Detect which cell encompasses the target text, then output its (X, Y) center coordinate. 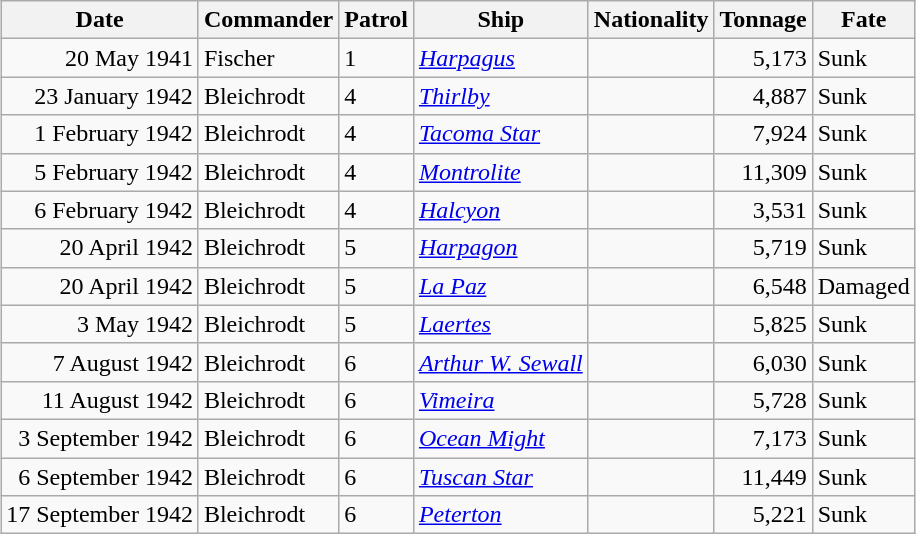
Laertes (500, 324)
Ship (500, 20)
Date (100, 20)
Harpagon (500, 248)
6 February 1942 (100, 210)
1 February 1942 (100, 134)
4,887 (763, 96)
17 September 1942 (100, 515)
Commander (268, 20)
11,309 (763, 172)
3,531 (763, 210)
6,548 (763, 286)
Tonnage (763, 20)
Fate (864, 20)
3 May 1942 (100, 324)
Damaged (864, 286)
Ocean Might (500, 438)
Harpagus (500, 58)
5,173 (763, 58)
5,728 (763, 400)
La Paz (500, 286)
5,221 (763, 515)
5 February 1942 (100, 172)
Montrolite (500, 172)
Peterton (500, 515)
11 August 1942 (100, 400)
Tacoma Star (500, 134)
7,173 (763, 438)
Halcyon (500, 210)
7,924 (763, 134)
5,825 (763, 324)
7 August 1942 (100, 362)
Thirlby (500, 96)
6,030 (763, 362)
20 May 1941 (100, 58)
Tuscan Star (500, 477)
Nationality (651, 20)
23 January 1942 (100, 96)
6 September 1942 (100, 477)
1 (376, 58)
Vimeira (500, 400)
11,449 (763, 477)
3 September 1942 (100, 438)
5,719 (763, 248)
Arthur W. Sewall (500, 362)
Patrol (376, 20)
Fischer (268, 58)
